Scan for the cell matching the given text and deliver its (X, Y) coordinate at center. 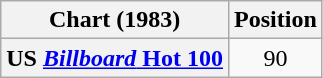
90 (276, 58)
Chart (1983) (115, 20)
Position (276, 20)
US Billboard Hot 100 (115, 58)
